For the text-containing cell, return its midpoint in (X, Y) coordinate format. 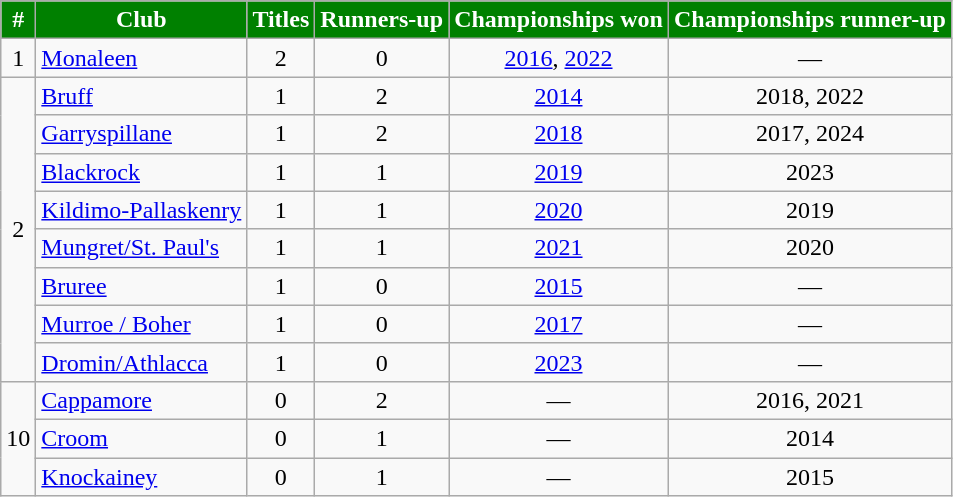
2018 (559, 134)
# (18, 20)
Kildimo-Pallaskenry (142, 210)
2016, 2021 (810, 400)
2018, 2022 (810, 96)
Monaleen (142, 58)
Garryspillane (142, 134)
Runners-up (382, 20)
Croom (142, 438)
Mungret/St. Paul's (142, 248)
Titles (281, 20)
2017, 2024 (810, 134)
Cappamore (142, 400)
10 (18, 438)
Club (142, 20)
2016, 2022 (559, 58)
Dromin/Athlacca (142, 362)
Knockainey (142, 477)
2017 (559, 324)
Bruree (142, 286)
Championships runner-up (810, 20)
Bruff (142, 96)
2021 (559, 248)
Blackrock (142, 172)
Murroe / Boher (142, 324)
Championships won (559, 20)
